Pinpoint the cell where the given text exists, returning its (x, y) midpoint coordinate. 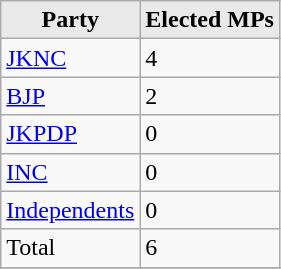
6 (210, 248)
Independents (70, 210)
BJP (70, 96)
JKPDP (70, 134)
Total (70, 248)
INC (70, 172)
2 (210, 96)
Party (70, 20)
4 (210, 58)
Elected MPs (210, 20)
JKNC (70, 58)
